Extract the [x, y] coordinate from the center of the cell holding the provided text.  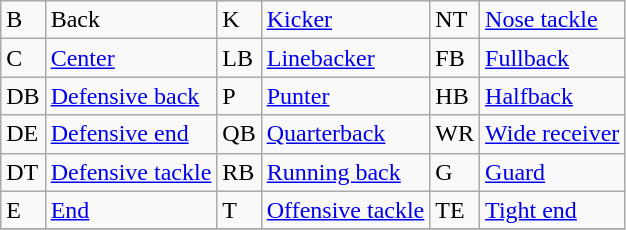
HB [455, 96]
Back [131, 20]
Punter [346, 96]
TE [455, 210]
NT [455, 20]
Guard [552, 172]
Defensive end [131, 134]
Wide receiver [552, 134]
DB [23, 96]
T [239, 210]
Halfback [552, 96]
E [23, 210]
G [455, 172]
DE [23, 134]
P [239, 96]
Offensive tackle [346, 210]
Linebacker [346, 58]
Quarterback [346, 134]
LB [239, 58]
Kicker [346, 20]
Defensive back [131, 96]
DT [23, 172]
B [23, 20]
C [23, 58]
WR [455, 134]
Fullback [552, 58]
Nose tackle [552, 20]
End [131, 210]
Tight end [552, 210]
QB [239, 134]
Running back [346, 172]
FB [455, 58]
Center [131, 58]
K [239, 20]
RB [239, 172]
Defensive tackle [131, 172]
